Extract the [X, Y] coordinate from the center of the cell holding the provided text.  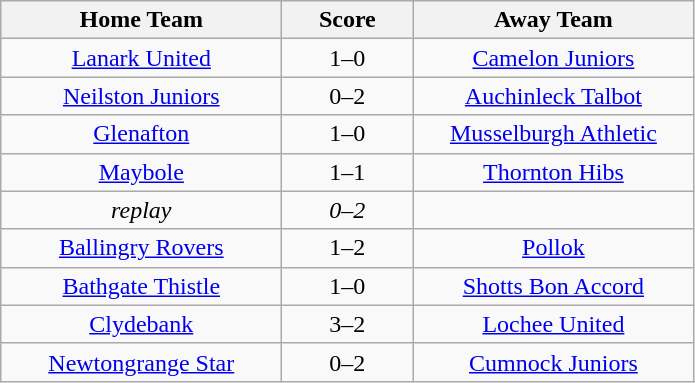
Thornton Hibs [554, 172]
Maybole [142, 172]
Newtongrange Star [142, 362]
Clydebank [142, 324]
3–2 [348, 324]
1–2 [348, 248]
Auchinleck Talbot [554, 96]
replay [142, 210]
Away Team [554, 20]
Bathgate Thistle [142, 286]
Lochee United [554, 324]
Lanark United [142, 58]
Cumnock Juniors [554, 362]
Shotts Bon Accord [554, 286]
Home Team [142, 20]
Camelon Juniors [554, 58]
Glenafton [142, 134]
Musselburgh Athletic [554, 134]
Neilston Juniors [142, 96]
1–1 [348, 172]
Score [348, 20]
Ballingry Rovers [142, 248]
Pollok [554, 248]
